Return the [x, y] coordinate for the center point of the cell that contains the specified text.  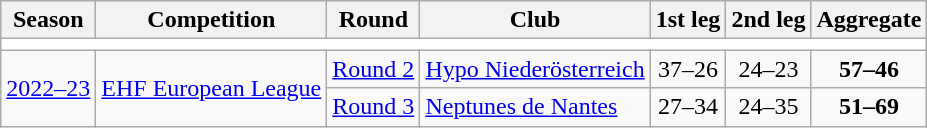
Neptunes de Nantes [535, 107]
51–69 [869, 107]
Round 2 [374, 69]
Club [535, 20]
Round 3 [374, 107]
Round [374, 20]
37–26 [688, 69]
Season [48, 20]
57–46 [869, 69]
Aggregate [869, 20]
2022–23 [48, 88]
1st leg [688, 20]
24–23 [768, 69]
27–34 [688, 107]
Hypo Niederösterreich [535, 69]
Competition [212, 20]
EHF European League [212, 88]
2nd leg [768, 20]
24–35 [768, 107]
